Search for the cell housing the specified text and yield its (x, y) center coordinate. 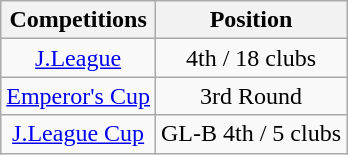
Emperor's Cup (78, 96)
3rd Round (250, 96)
GL-B 4th / 5 clubs (250, 134)
Position (250, 20)
J.League Cup (78, 134)
Competitions (78, 20)
4th / 18 clubs (250, 58)
J.League (78, 58)
